Find where the given text appears and provide that cell's center as [X, Y] coordinate. 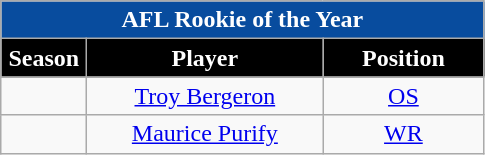
Troy Bergeron [205, 96]
Maurice Purify [205, 134]
OS [404, 96]
Season [44, 58]
Player [205, 58]
Position [404, 58]
AFL Rookie of the Year [242, 20]
WR [404, 134]
